Return the [X, Y] coordinate for the center point of the cell that contains the specified text.  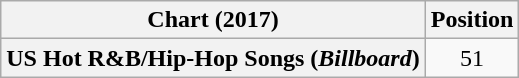
Chart (2017) [213, 20]
Position [472, 20]
US Hot R&B/Hip-Hop Songs (Billboard) [213, 58]
51 [472, 58]
